Locate the cell with the specified text and output its [x, y] center coordinate. 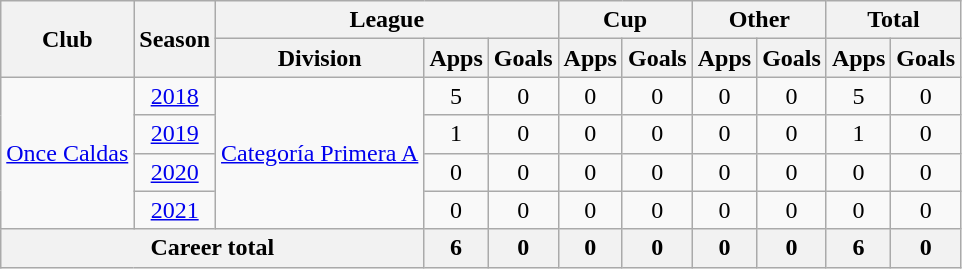
Season [175, 39]
Other [759, 20]
League [388, 20]
Division [320, 58]
2020 [175, 172]
Club [68, 39]
Career total [212, 248]
2021 [175, 210]
2019 [175, 134]
2018 [175, 96]
Total [893, 20]
Once Caldas [68, 153]
Categoría Primera A [320, 153]
Cup [625, 20]
